Extract the (x, y) coordinate from the center of the cell holding the provided text.  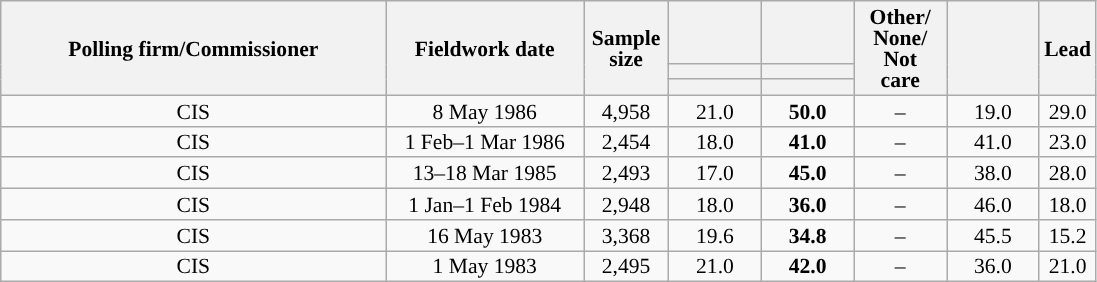
16 May 1983 (485, 236)
Sample size (626, 48)
15.2 (1068, 236)
Fieldwork date (485, 48)
3,368 (626, 236)
4,958 (626, 110)
Lead (1068, 48)
1 Feb–1 Mar 1986 (485, 142)
2,948 (626, 204)
1 Jan–1 Feb 1984 (485, 204)
38.0 (992, 174)
23.0 (1068, 142)
19.6 (716, 236)
Polling firm/Commissioner (194, 48)
34.8 (808, 236)
8 May 1986 (485, 110)
2,493 (626, 174)
45.5 (992, 236)
46.0 (992, 204)
45.0 (808, 174)
13–18 Mar 1985 (485, 174)
Other/None/Notcare (900, 48)
1 May 1983 (485, 266)
29.0 (1068, 110)
2,495 (626, 266)
50.0 (808, 110)
42.0 (808, 266)
19.0 (992, 110)
2,454 (626, 142)
28.0 (1068, 174)
17.0 (716, 174)
